Pinpoint the cell where the given text exists, returning its [X, Y] midpoint coordinate. 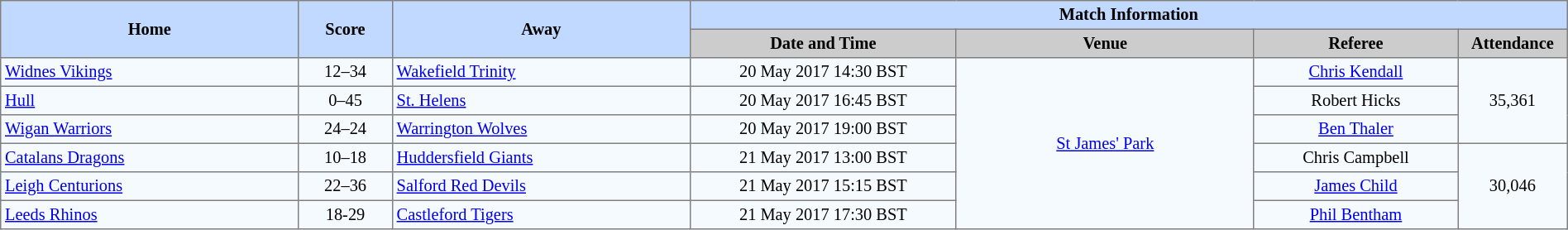
Venue [1105, 43]
Widnes Vikings [150, 72]
Warrington Wolves [541, 129]
Wigan Warriors [150, 129]
Catalans Dragons [150, 157]
Referee [1355, 43]
Wakefield Trinity [541, 72]
Phil Bentham [1355, 214]
24–24 [346, 129]
12–34 [346, 72]
Leigh Centurions [150, 186]
Home [150, 30]
St James' Park [1105, 144]
Huddersfield Giants [541, 157]
21 May 2017 17:30 BST [823, 214]
21 May 2017 13:00 BST [823, 157]
Ben Thaler [1355, 129]
St. Helens [541, 100]
20 May 2017 19:00 BST [823, 129]
Date and Time [823, 43]
35,361 [1513, 101]
Score [346, 30]
20 May 2017 14:30 BST [823, 72]
Castleford Tigers [541, 214]
21 May 2017 15:15 BST [823, 186]
Attendance [1513, 43]
20 May 2017 16:45 BST [823, 100]
James Child [1355, 186]
18-29 [346, 214]
Match Information [1128, 15]
22–36 [346, 186]
10–18 [346, 157]
Away [541, 30]
Chris Campbell [1355, 157]
0–45 [346, 100]
Salford Red Devils [541, 186]
Robert Hicks [1355, 100]
Hull [150, 100]
30,046 [1513, 186]
Chris Kendall [1355, 72]
Leeds Rhinos [150, 214]
